Pinpoint the cell where the given text exists, returning its [x, y] midpoint coordinate. 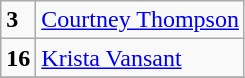
Courtney Thompson [140, 20]
16 [18, 58]
3 [18, 20]
Krista Vansant [140, 58]
